Search for the cell housing the specified text and yield its (X, Y) center coordinate. 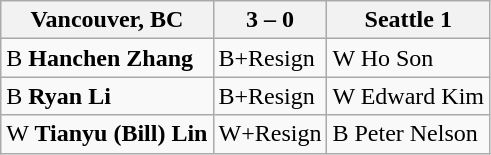
W Edward Kim (408, 96)
3 – 0 (270, 20)
Vancouver, BC (107, 20)
W+Resign (270, 134)
W Tianyu (Bill) Lin (107, 134)
B Peter Nelson (408, 134)
B Ryan Li (107, 96)
Seattle 1 (408, 20)
W Ho Son (408, 58)
B Hanchen Zhang (107, 58)
